Detect which cell encompasses the target text, then output its [x, y] center coordinate. 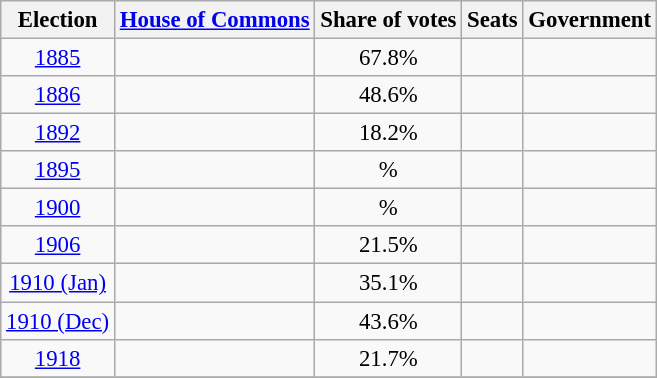
House of Commons [214, 20]
1906 [58, 245]
Government [590, 20]
18.2% [388, 133]
21.7% [388, 358]
48.6% [388, 95]
21.5% [388, 245]
1910 (Jan) [58, 283]
Election [58, 20]
67.8% [388, 58]
35.1% [388, 283]
Seats [492, 20]
1895 [58, 170]
1892 [58, 133]
43.6% [388, 321]
1885 [58, 58]
1900 [58, 208]
1910 (Dec) [58, 321]
1886 [58, 95]
Share of votes [388, 20]
1918 [58, 358]
